Identify which cell holds the provided text, then report its [X, Y] central coordinate. 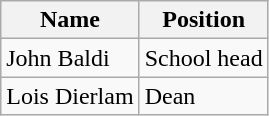
School head [204, 58]
Dean [204, 96]
Position [204, 20]
Lois Dierlam [70, 96]
John Baldi [70, 58]
Name [70, 20]
